For the text-containing cell, return its midpoint in (x, y) coordinate format. 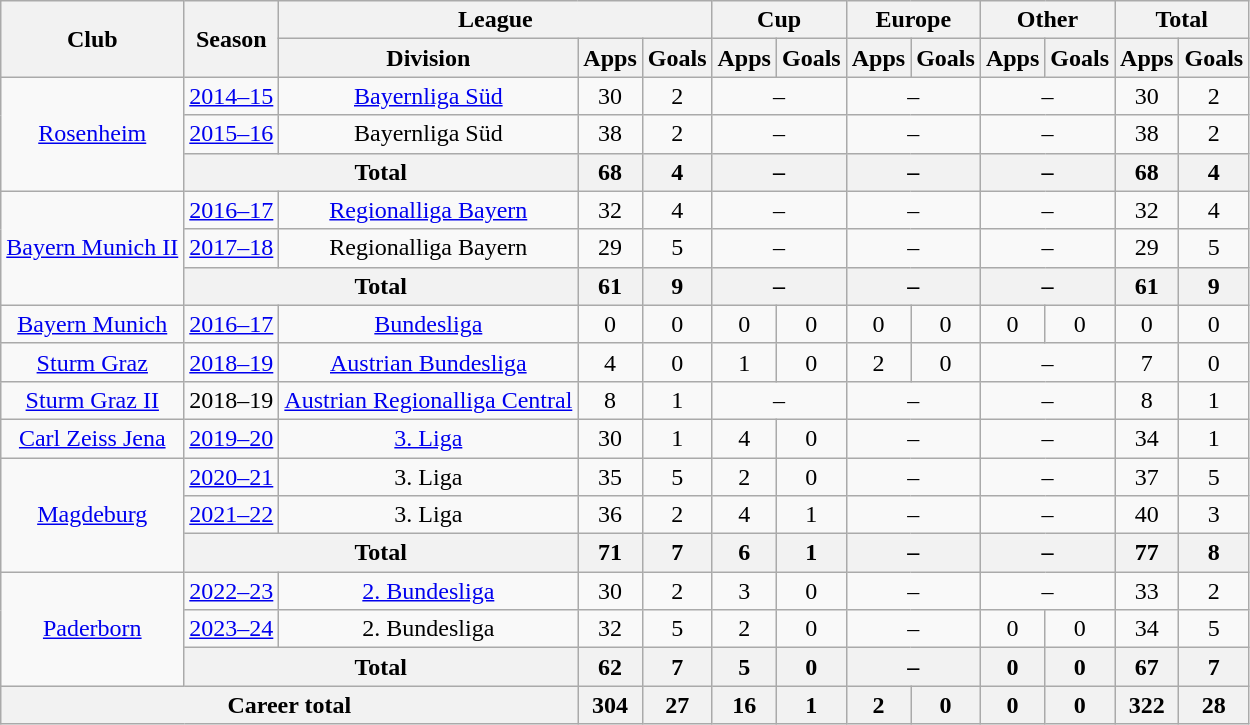
33 (1147, 591)
Division (428, 58)
Season (232, 39)
2015–16 (232, 134)
2014–15 (232, 96)
2021–22 (232, 515)
304 (610, 705)
77 (1147, 553)
322 (1147, 705)
Cup (779, 20)
Austrian Bundesliga (428, 362)
16 (744, 705)
37 (1147, 477)
Club (92, 39)
Austrian Regionalliga Central (428, 400)
League (496, 20)
Sturm Graz (92, 362)
27 (677, 705)
Career total (290, 705)
2022–23 (232, 591)
Carl Zeiss Jena (92, 438)
40 (1147, 515)
62 (610, 667)
6 (744, 553)
36 (610, 515)
Bayern Munich (92, 324)
67 (1147, 667)
Europe (913, 20)
2020–21 (232, 477)
2017–18 (232, 248)
Paderborn (92, 629)
Bayern Munich II (92, 248)
71 (610, 553)
2023–24 (232, 629)
Sturm Graz II (92, 400)
Magdeburg (92, 515)
35 (610, 477)
Rosenheim (92, 134)
Bundesliga (428, 324)
Other (1047, 20)
28 (1214, 705)
2019–20 (232, 438)
